Detect which cell encompasses the target text, then output its [x, y] center coordinate. 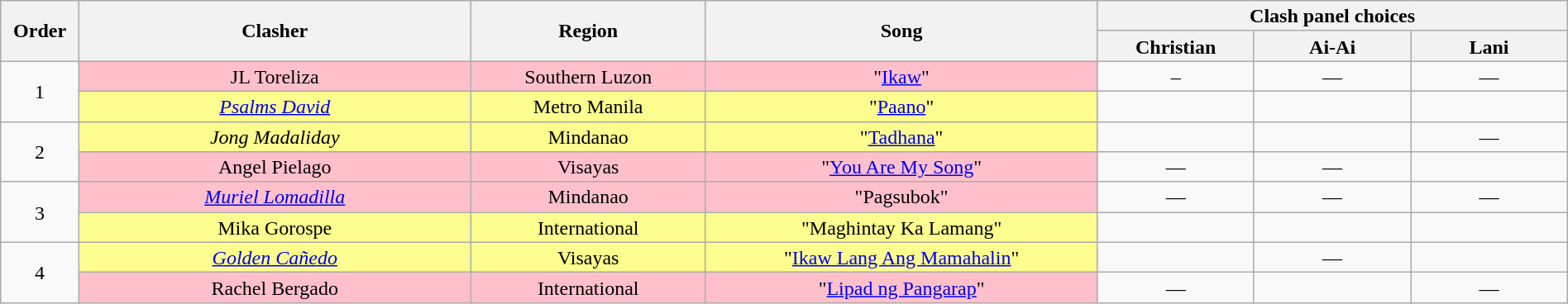
Rachel Bergado [275, 287]
Southern Luzon [588, 76]
Ai-Ai [1331, 46]
Muriel Lomadilla [275, 197]
Jong Madaliday [275, 137]
– [1176, 76]
2 [40, 152]
"Pagsubok" [901, 197]
Order [40, 31]
"Tadhana" [901, 137]
Clash panel choices [1332, 17]
"Ikaw Lang Ang Mamahalin" [901, 258]
JL Toreliza [275, 76]
Clasher [275, 31]
Golden Cañedo [275, 258]
Song [901, 31]
Psalms David [275, 106]
"Ikaw" [901, 76]
3 [40, 211]
"Maghintay Ka Lamang" [901, 228]
Lani [1489, 46]
Angel Pielago [275, 167]
Metro Manila [588, 106]
Region [588, 31]
4 [40, 273]
"Paano" [901, 106]
"Lipad ng Pangarap" [901, 287]
"You Are My Song" [901, 167]
1 [40, 91]
Mika Gorospe [275, 228]
Christian [1176, 46]
